For the text-containing cell, return its midpoint in [x, y] coordinate format. 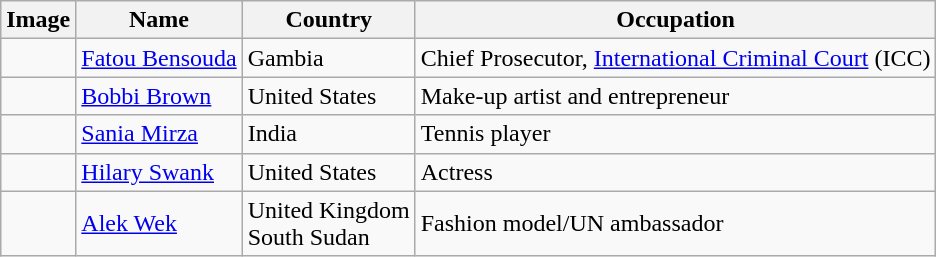
Gambia [328, 58]
Occupation [676, 20]
Tennis player [676, 134]
Sania Mirza [159, 134]
Country [328, 20]
Hilary Swank [159, 172]
Chief Prosecutor, International Criminal Court (ICC) [676, 58]
India [328, 134]
Actress [676, 172]
Name [159, 20]
Fashion model/UN ambassador [676, 224]
Image [38, 20]
Bobbi Brown [159, 96]
Alek Wek [159, 224]
United KingdomSouth Sudan [328, 224]
Make-up artist and entrepreneur [676, 96]
Fatou Bensouda [159, 58]
